Extract the [x, y] coordinate from the center of the cell holding the provided text.  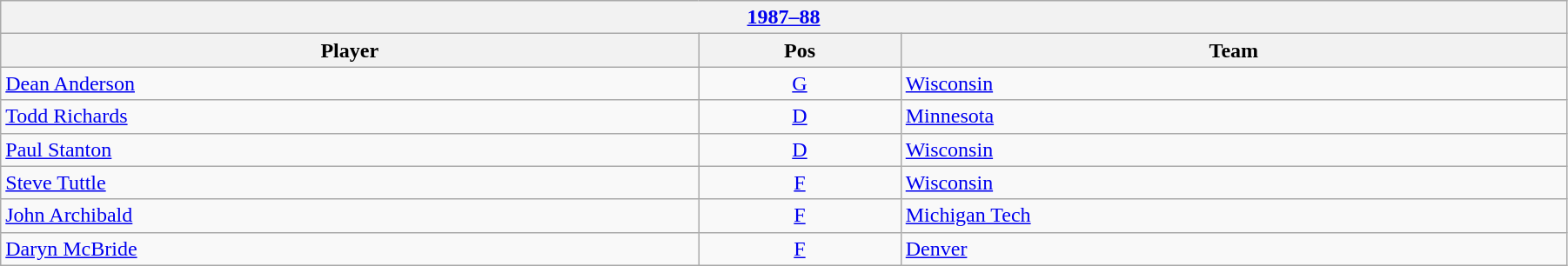
Player [350, 50]
Steve Tuttle [350, 183]
G [800, 83]
John Archibald [350, 216]
Todd Richards [350, 116]
Minnesota [1234, 116]
Daryn McBride [350, 249]
Denver [1234, 249]
Pos [800, 50]
Paul Stanton [350, 150]
Team [1234, 50]
Michigan Tech [1234, 216]
Dean Anderson [350, 83]
1987–88 [784, 17]
